Extract the [X, Y] coordinate from the center of the cell holding the provided text.  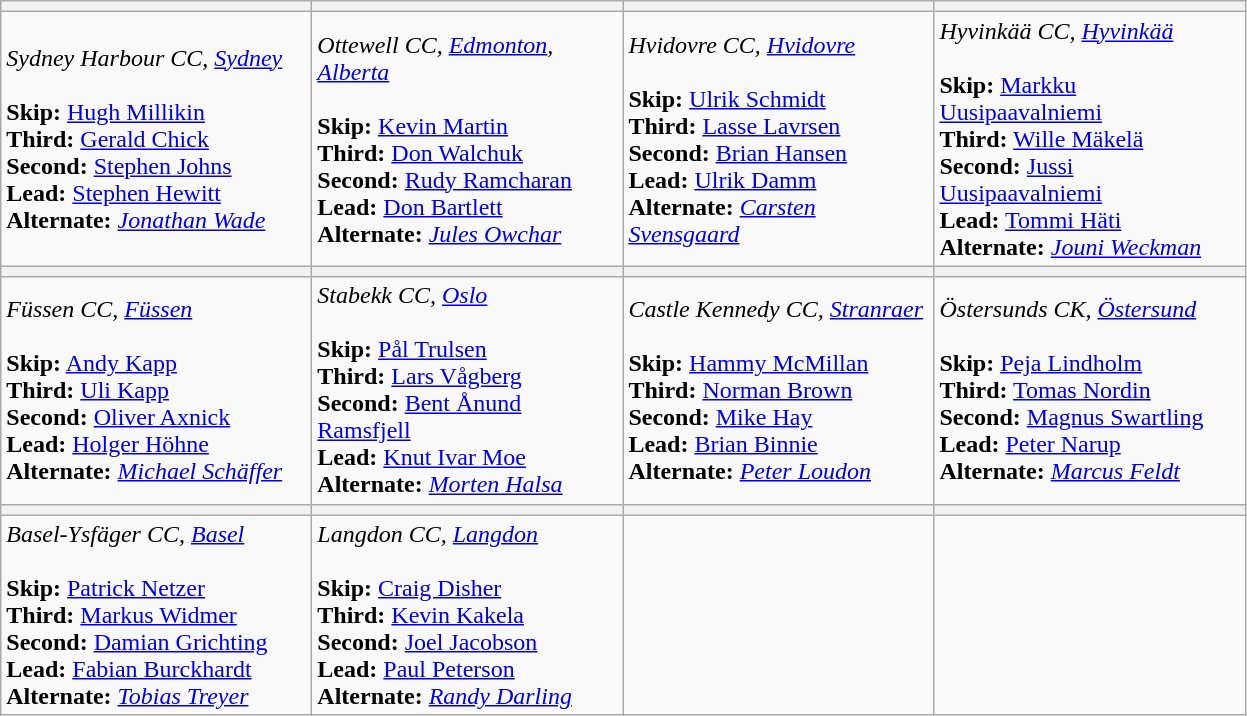
Stabekk CC, Oslo Skip: Pål Trulsen Third: Lars Vågberg Second: Bent Ånund Ramsfjell Lead: Knut Ivar Moe Alternate: Morten Halsa [468, 390]
Castle Kennedy CC, Stranraer Skip: Hammy McMillan Third: Norman Brown Second: Mike Hay Lead: Brian Binnie Alternate: Peter Loudon [778, 390]
Basel-Ysfäger CC, Basel Skip: Patrick Netzer Third: Markus Widmer Second: Damian Grichting Lead: Fabian Burckhardt Alternate: Tobias Treyer [156, 615]
Hvidovre CC, Hvidovre Skip: Ulrik Schmidt Third: Lasse Lavrsen Second: Brian Hansen Lead: Ulrik Damm Alternate: Carsten Svensgaard [778, 139]
Ottewell CC, Edmonton, AlbertaSkip: Kevin Martin Third: Don Walchuk Second: Rudy Ramcharan Lead: Don Bartlett Alternate: Jules Owchar [468, 139]
Hyvinkää CC, Hyvinkää Skip: Markku Uusipaavalniemi Third: Wille Mäkelä Second: Jussi Uusipaavalniemi Lead: Tommi Häti Alternate: Jouni Weckman [1090, 139]
Sydney Harbour CC, Sydney Skip: Hugh Millikin Third: Gerald Chick Second: Stephen Johns Lead: Stephen Hewitt Alternate: Jonathan Wade [156, 139]
Östersunds CK, Östersund Skip: Peja Lindholm Third: Tomas Nordin Second: Magnus Swartling Lead: Peter Narup Alternate: Marcus Feldt [1090, 390]
Füssen CC, Füssen Skip: Andy Kapp Third: Uli Kapp Second: Oliver Axnick Lead: Holger Höhne Alternate: Michael Schäffer [156, 390]
Langdon CC, Langdon Skip: Craig Disher Third: Kevin Kakela Second: Joel Jacobson Lead: Paul Peterson Alternate: Randy Darling [468, 615]
